From the cell containing the given text, extract its center point as (X, Y) coordinate. 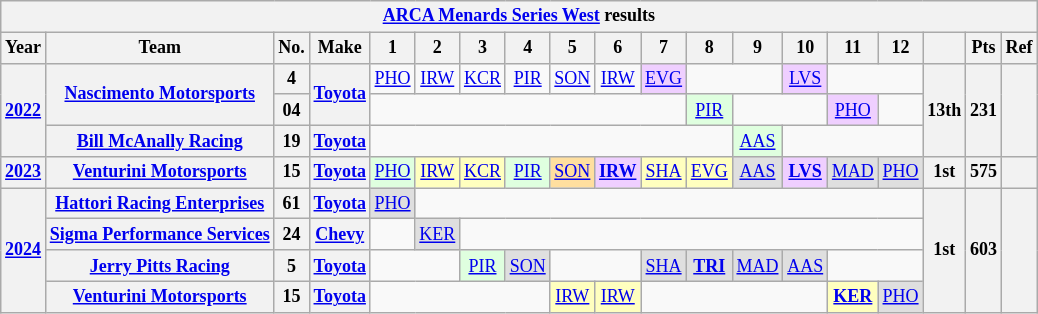
2 (438, 48)
2022 (24, 110)
6 (618, 48)
61 (292, 204)
7 (664, 48)
603 (984, 250)
Nascimento Motorsports (160, 94)
11 (854, 48)
8 (709, 48)
ARCA Menards Series West results (519, 16)
Sigma Performance Services (160, 234)
Hattori Racing Enterprises (160, 204)
Pts (984, 48)
231 (984, 110)
10 (806, 48)
9 (758, 48)
Team (160, 48)
No. (292, 48)
13th (944, 110)
Make (340, 48)
24 (292, 234)
12 (900, 48)
Bill McAnally Racing (160, 140)
TRI (709, 266)
Jerry Pitts Racing (160, 266)
Year (24, 48)
3 (483, 48)
2024 (24, 250)
575 (984, 172)
Chevy (340, 234)
04 (292, 110)
19 (292, 140)
2023 (24, 172)
Ref (1019, 48)
1 (392, 48)
